For the text-containing cell, return its midpoint in [x, y] coordinate format. 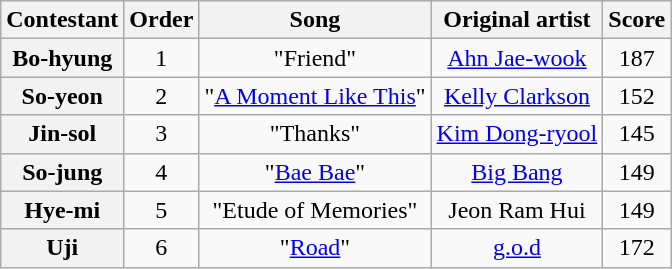
Ahn Jae-wook [517, 58]
"Etude of Memories" [315, 210]
Kim Dong-ryool [517, 134]
172 [637, 248]
4 [162, 172]
"Friend" [315, 58]
2 [162, 96]
1 [162, 58]
Jeon Ram Hui [517, 210]
3 [162, 134]
Song [315, 20]
Kelly Clarkson [517, 96]
Big Bang [517, 172]
Hye-mi [62, 210]
"Bae Bae" [315, 172]
6 [162, 248]
152 [637, 96]
Bo-hyung [62, 58]
"Road" [315, 248]
"A Moment Like This" [315, 96]
So-yeon [62, 96]
g.o.d [517, 248]
Original artist [517, 20]
Score [637, 20]
145 [637, 134]
Jin-sol [62, 134]
Contestant [62, 20]
Order [162, 20]
5 [162, 210]
187 [637, 58]
Uji [62, 248]
"Thanks" [315, 134]
So-jung [62, 172]
